Pinpoint the cell where the given text exists, returning its (x, y) midpoint coordinate. 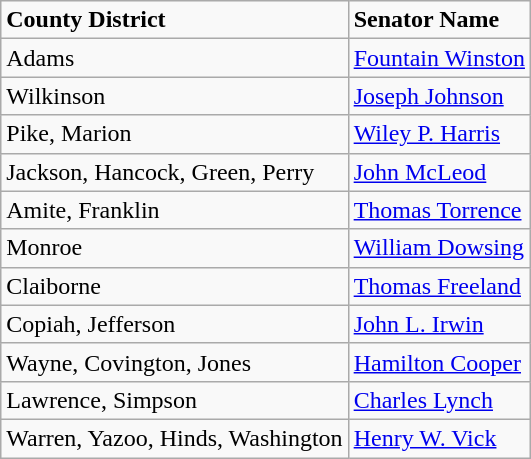
Amite, Franklin (174, 210)
Wilkinson (174, 96)
Thomas Freeland (439, 286)
Henry W. Vick (439, 438)
John L. Irwin (439, 324)
Thomas Torrence (439, 210)
Monroe (174, 248)
Senator Name (439, 20)
William Dowsing (439, 248)
Lawrence, Simpson (174, 400)
Joseph Johnson (439, 96)
Warren, Yazoo, Hinds, Washington (174, 438)
Claiborne (174, 286)
Pike, Marion (174, 134)
Jackson, Hancock, Green, Perry (174, 172)
Charles Lynch (439, 400)
Fountain Winston (439, 58)
Copiah, Jefferson (174, 324)
Wiley P. Harris (439, 134)
Wayne, Covington, Jones (174, 362)
County District (174, 20)
Adams (174, 58)
John McLeod (439, 172)
Hamilton Cooper (439, 362)
